Scan for the cell matching the given text and deliver its [X, Y] coordinate at center. 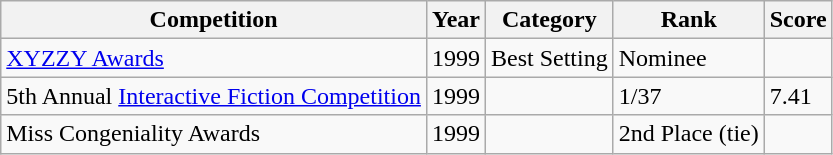
Category [549, 20]
2nd Place (tie) [688, 134]
1/37 [688, 96]
Rank [688, 20]
XYZZY Awards [214, 58]
Miss Congeniality Awards [214, 134]
7.41 [798, 96]
5th Annual Interactive Fiction Competition [214, 96]
Year [456, 20]
Competition [214, 20]
Best Setting [549, 58]
Score [798, 20]
Nominee [688, 58]
